Identify which cell holds the provided text, then report its (X, Y) central coordinate. 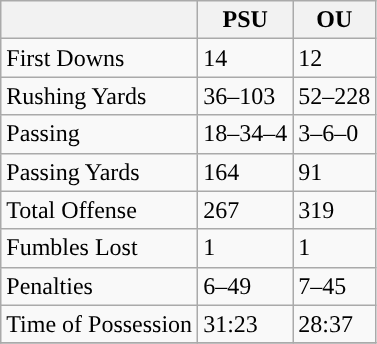
OU (334, 20)
Fumbles Lost (100, 248)
7–45 (334, 286)
Passing Yards (100, 172)
3–6–0 (334, 134)
164 (246, 172)
52–228 (334, 96)
91 (334, 172)
36–103 (246, 96)
12 (334, 58)
267 (246, 210)
Total Offense (100, 210)
319 (334, 210)
First Downs (100, 58)
Time of Possession (100, 324)
Penalties (100, 286)
Passing (100, 134)
28:37 (334, 324)
PSU (246, 20)
14 (246, 58)
Rushing Yards (100, 96)
6–49 (246, 286)
18–34–4 (246, 134)
31:23 (246, 324)
